Determine the (X, Y) coordinate at the center of the cell enclosing the given text.  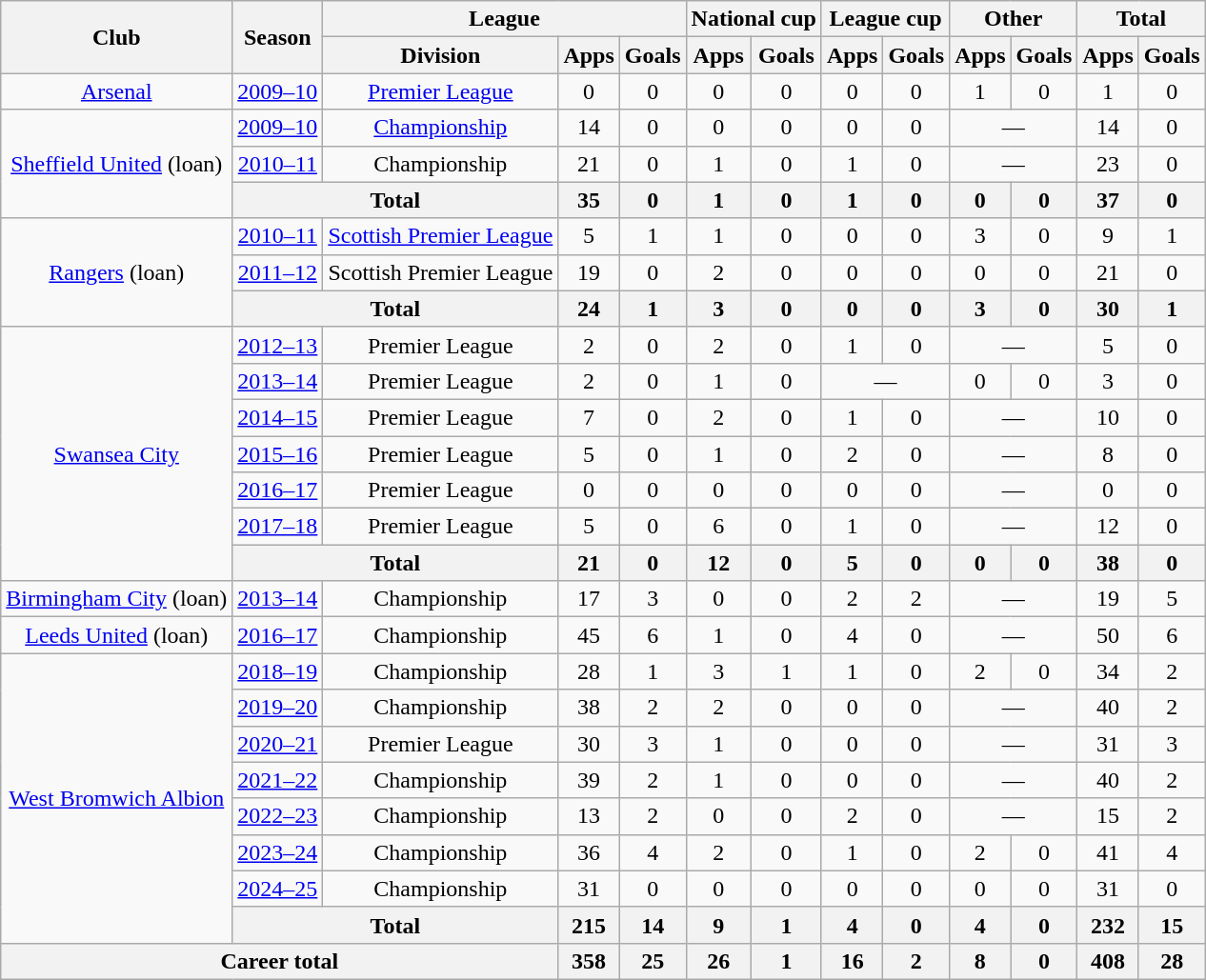
2014–15 (278, 417)
2023–24 (278, 852)
23 (1108, 164)
36 (589, 852)
Swansea City (116, 453)
2020–21 (278, 744)
232 (1108, 925)
7 (589, 417)
Club (116, 37)
408 (1108, 961)
2017–18 (278, 527)
2019–20 (278, 708)
League (505, 19)
Other (1014, 19)
24 (589, 309)
50 (1108, 635)
Sheffield United (loan) (116, 164)
Leeds United (loan) (116, 635)
215 (589, 925)
2015–16 (278, 454)
25 (653, 961)
West Bromwich Albion (116, 798)
Birmingham City (loan) (116, 599)
39 (589, 780)
13 (589, 816)
37 (1108, 200)
National cup (754, 19)
35 (589, 200)
League cup (885, 19)
2011–12 (278, 272)
Rangers (loan) (116, 272)
16 (852, 961)
2018–19 (278, 671)
Season (278, 37)
10 (1108, 417)
26 (718, 961)
34 (1108, 671)
41 (1108, 852)
Career total (280, 961)
358 (589, 961)
Arsenal (116, 91)
45 (589, 635)
2012–13 (278, 345)
2024–25 (278, 889)
17 (589, 599)
Division (440, 55)
2022–23 (278, 816)
2021–22 (278, 780)
